Capture the cell that displays the provided text and extract its [x, y] central coordinate. 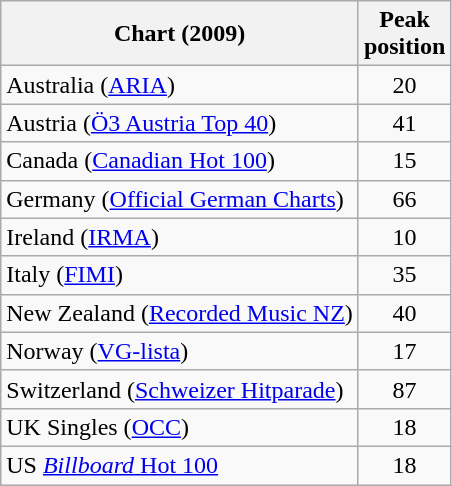
66 [404, 199]
40 [404, 313]
Canada (Canadian Hot 100) [180, 161]
Chart (2009) [180, 34]
Ireland (IRMA) [180, 237]
Italy (FIMI) [180, 275]
87 [404, 389]
41 [404, 123]
Peakposition [404, 34]
35 [404, 275]
UK Singles (OCC) [180, 427]
Austria (Ö3 Austria Top 40) [180, 123]
17 [404, 351]
Germany (Official German Charts) [180, 199]
New Zealand (Recorded Music NZ) [180, 313]
10 [404, 237]
Switzerland (Schweizer Hitparade) [180, 389]
15 [404, 161]
Australia (ARIA) [180, 85]
20 [404, 85]
Norway (VG-lista) [180, 351]
US Billboard Hot 100 [180, 465]
